Provide the [X, Y] coordinate of the cell's center where the given text is located.  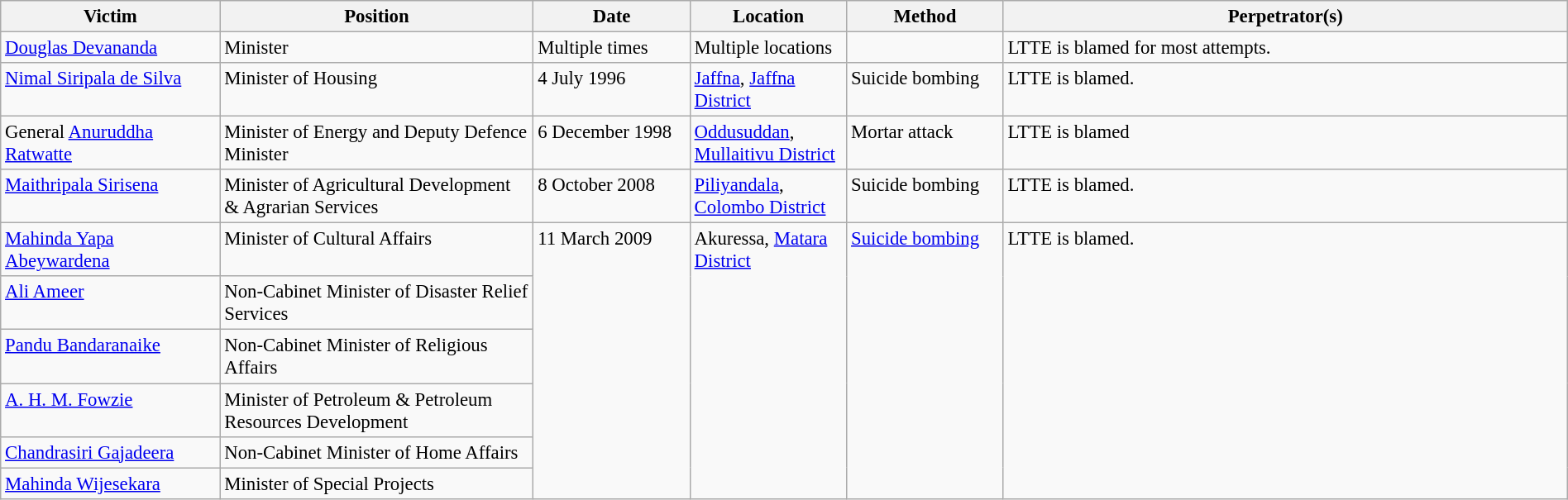
Date [612, 17]
General Anuruddha Ratwatte [111, 144]
Minister [377, 48]
Jaffna, Jaffna District [767, 89]
Minister of Energy and Deputy Defence Minister [377, 144]
Minister of Agricultural Development & Agrarian Services [377, 197]
Non-Cabinet Minister of Disaster Relief Services [377, 302]
Akuressa, Matara District [767, 361]
8 October 2008 [612, 197]
11 March 2009 [612, 361]
Nimal Siripala de Silva [111, 89]
LTTE is blamed for most attempts. [1285, 48]
A. H. M. Fowzie [111, 410]
Location [767, 17]
Mahinda Yapa Abeywardena [111, 250]
Maithripala Sirisena [111, 197]
6 December 1998 [612, 144]
Multiple times [612, 48]
Minister of Special Projects [377, 483]
Position [377, 17]
Chandrasiri Gajadeera [111, 452]
Multiple locations [767, 48]
Minister of Petroleum & Petroleum Resources Development [377, 410]
Mortar attack [925, 144]
Minister of Housing [377, 89]
Non-Cabinet Minister of Home Affairs [377, 452]
Victim [111, 17]
Non-Cabinet Minister of Religious Affairs [377, 357]
Piliyandala, Colombo District [767, 197]
4 July 1996 [612, 89]
Pandu Bandaranaike [111, 357]
Ali Ameer [111, 302]
Method [925, 17]
Minister of Cultural Affairs [377, 250]
LTTE is blamed [1285, 144]
Perpetrator(s) [1285, 17]
Douglas Devananda [111, 48]
Mahinda Wijesekara [111, 483]
Oddusuddan, Mullaitivu District [767, 144]
